Detect which cell encompasses the target text, then output its [x, y] center coordinate. 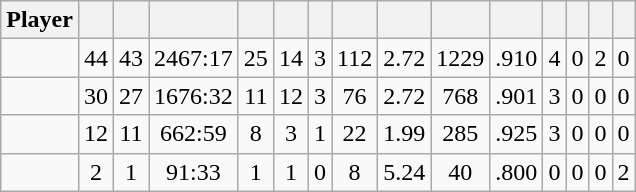
27 [132, 96]
.901 [516, 96]
22 [355, 134]
25 [256, 58]
.925 [516, 134]
4 [554, 58]
5.24 [404, 172]
43 [132, 58]
1229 [460, 58]
662:59 [194, 134]
76 [355, 96]
44 [96, 58]
40 [460, 172]
91:33 [194, 172]
30 [96, 96]
2467:17 [194, 58]
14 [290, 58]
285 [460, 134]
Player [40, 20]
1676:32 [194, 96]
1.99 [404, 134]
112 [355, 58]
.910 [516, 58]
768 [460, 96]
.800 [516, 172]
